Capture the cell that displays the provided text and extract its (X, Y) central coordinate. 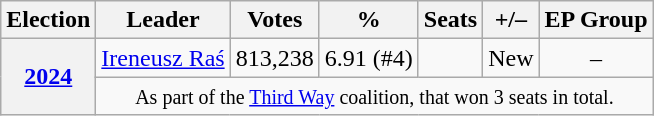
Election (48, 20)
Seats (450, 20)
New (511, 58)
– (596, 58)
As part of the Third Way coalition, that won 3 seats in total. (374, 96)
% (368, 20)
Votes (274, 20)
6.91 (#4) (368, 58)
Leader (163, 20)
2024 (48, 77)
+/– (511, 20)
813,238 (274, 58)
EP Group (596, 20)
Ireneusz Raś (163, 58)
